Pinpoint the cell where the given text exists, returning its [x, y] midpoint coordinate. 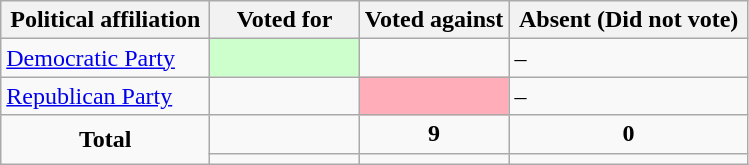
Total [106, 140]
Political affiliation [106, 20]
Democratic Party [106, 58]
Absent (Did not vote) [629, 20]
Republican Party [106, 96]
9 [434, 134]
Voted against [434, 20]
Voted for [285, 20]
0 [629, 134]
